Locate the cell with the specified text and output its (X, Y) center coordinate. 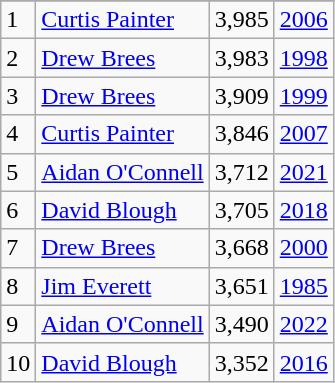
3 (18, 96)
9 (18, 324)
5 (18, 172)
2016 (304, 362)
3,712 (242, 172)
3,983 (242, 58)
3,352 (242, 362)
2021 (304, 172)
3,490 (242, 324)
8 (18, 286)
1999 (304, 96)
3,846 (242, 134)
2018 (304, 210)
6 (18, 210)
3,909 (242, 96)
3,651 (242, 286)
1985 (304, 286)
Jim Everett (122, 286)
7 (18, 248)
2006 (304, 20)
1998 (304, 58)
1 (18, 20)
2007 (304, 134)
2 (18, 58)
2000 (304, 248)
3,668 (242, 248)
2022 (304, 324)
10 (18, 362)
4 (18, 134)
3,705 (242, 210)
3,985 (242, 20)
